For the text-containing cell, return its midpoint in (x, y) coordinate format. 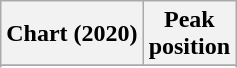
Chart (2020) (72, 34)
Peakposition (189, 34)
